Detect which cell encompasses the target text, then output its (X, Y) center coordinate. 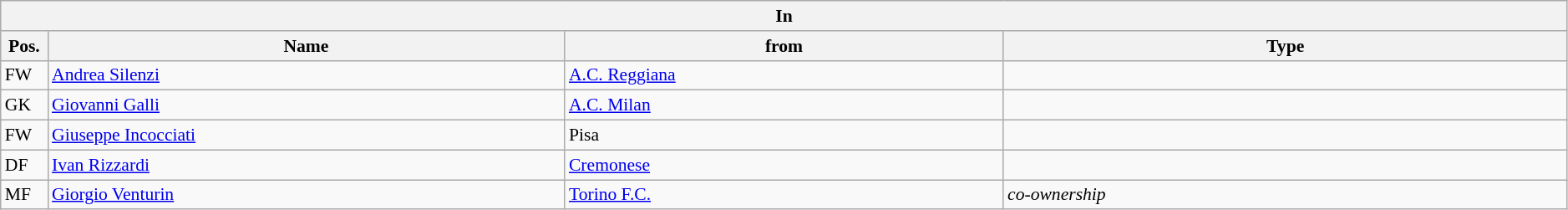
Giovanni Galli (306, 105)
A.C. Milan (784, 105)
Ivan Rizzardi (306, 165)
A.C. Reggiana (784, 75)
Giuseppe Incocciati (306, 136)
MF (24, 195)
GK (24, 105)
In (784, 16)
co-ownership (1285, 195)
from (784, 46)
DF (24, 165)
Pisa (784, 136)
Cremonese (784, 165)
Name (306, 46)
Andrea Silenzi (306, 75)
Torino F.C. (784, 195)
Pos. (24, 46)
Giorgio Venturin (306, 195)
Type (1285, 46)
